Provide the [X, Y] coordinate of the cell's center where the given text is located.  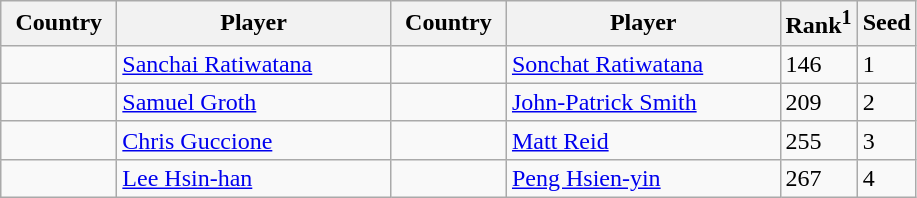
Rank1 [818, 24]
Samuel Groth [254, 102]
2 [886, 102]
255 [818, 140]
Seed [886, 24]
John-Patrick Smith [643, 102]
267 [818, 178]
Lee Hsin-han [254, 178]
4 [886, 178]
Sanchai Ratiwatana [254, 64]
Peng Hsien-yin [643, 178]
146 [818, 64]
3 [886, 140]
1 [886, 64]
Sonchat Ratiwatana [643, 64]
Matt Reid [643, 140]
209 [818, 102]
Chris Guccione [254, 140]
